Pinpoint the cell where the given text exists, returning its [x, y] midpoint coordinate. 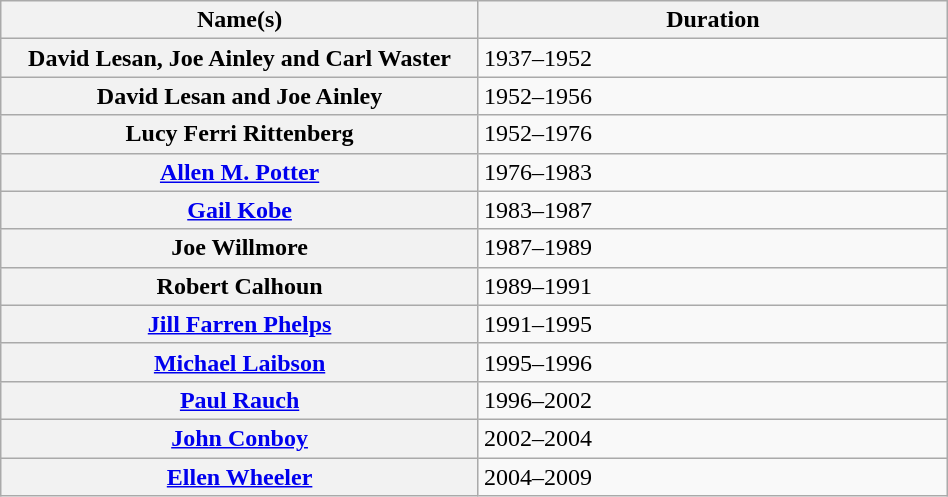
1995–1996 [712, 362]
Michael Laibson [240, 362]
1991–1995 [712, 324]
1937–1952 [712, 58]
John Conboy [240, 438]
Allen M. Potter [240, 172]
David Lesan and Joe Ainley [240, 96]
1987–1989 [712, 248]
2004–2009 [712, 477]
Duration [712, 20]
Name(s) [240, 20]
Joe Willmore [240, 248]
Gail Kobe [240, 210]
Lucy Ferri Rittenberg [240, 134]
David Lesan, Joe Ainley and Carl Waster [240, 58]
2002–2004 [712, 438]
1976–1983 [712, 172]
1952–1976 [712, 134]
1989–1991 [712, 286]
Robert Calhoun [240, 286]
1952–1956 [712, 96]
1983–1987 [712, 210]
Paul Rauch [240, 400]
1996–2002 [712, 400]
Ellen Wheeler [240, 477]
Jill Farren Phelps [240, 324]
